Find where the given text appears and provide that cell's center as (X, Y) coordinate. 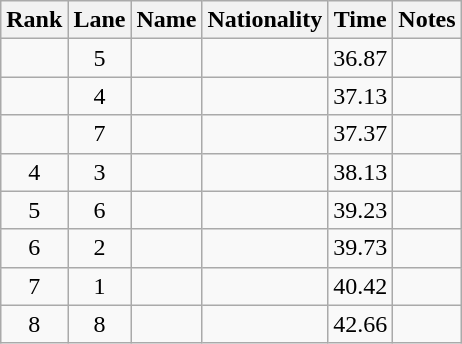
37.37 (360, 134)
Lane (100, 20)
37.13 (360, 96)
42.66 (360, 324)
Time (360, 20)
Notes (427, 20)
3 (100, 172)
Nationality (265, 20)
39.73 (360, 248)
Rank (34, 20)
39.23 (360, 210)
1 (100, 286)
Name (166, 20)
40.42 (360, 286)
38.13 (360, 172)
2 (100, 248)
36.87 (360, 58)
